Identify which cell holds the provided text, then report its (x, y) central coordinate. 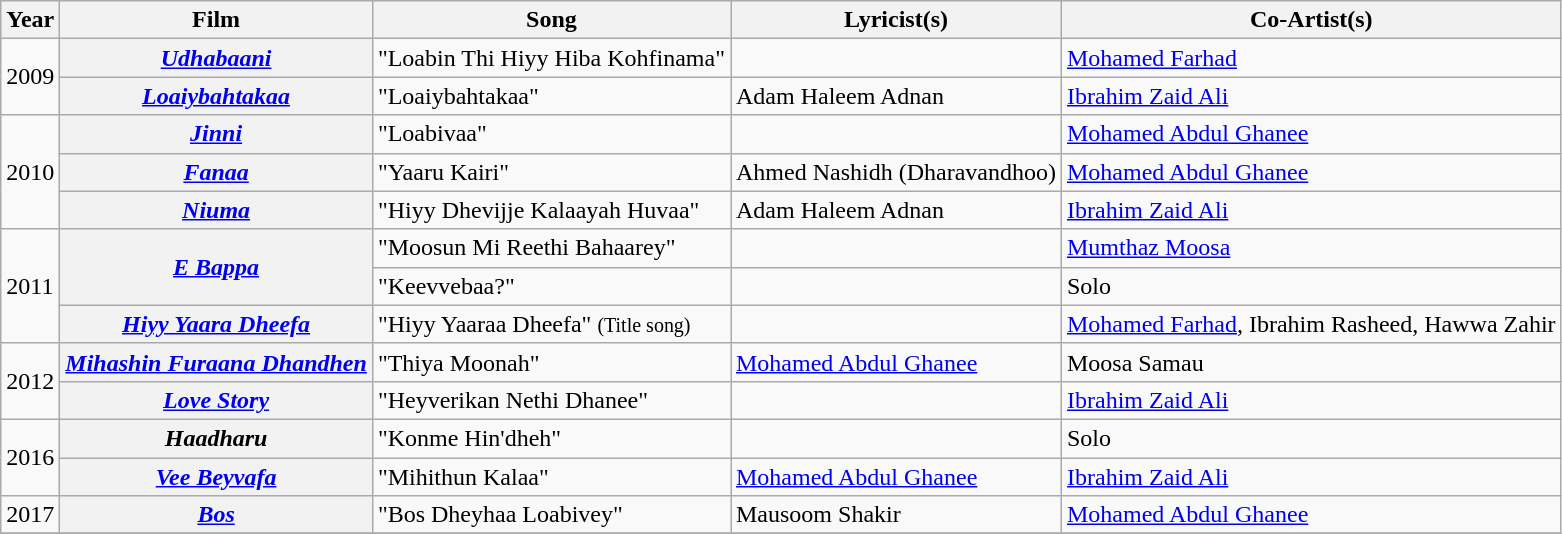
Year (30, 20)
E Bappa (216, 267)
Loaiybahtakaa (216, 96)
2016 (30, 457)
"Hiyy Yaaraa Dheefa" (Title song) (551, 324)
Love Story (216, 400)
"Yaaru Kairi" (551, 172)
Bos (216, 515)
"Mihithun Kalaa" (551, 477)
Mumthaz Moosa (1311, 248)
Mausoom Shakir (896, 515)
Song (551, 20)
Co-Artist(s) (1311, 20)
Jinni (216, 134)
2010 (30, 172)
Film (216, 20)
"Loaiybahtakaa" (551, 96)
Lyricist(s) (896, 20)
Vee Beyvafa (216, 477)
2011 (30, 286)
"Hiyy Dhevijje Kalaayah Huvaa" (551, 210)
"Bos Dheyhaa Loabivey" (551, 515)
Ahmed Nashidh (Dharavandhoo) (896, 172)
"Keevvebaa?" (551, 286)
Moosa Samau (1311, 362)
2017 (30, 515)
"Konme Hin'dheh" (551, 438)
Hiyy Yaara Dheefa (216, 324)
2009 (30, 77)
Mohamed Farhad, Ibrahim Rasheed, Hawwa Zahir (1311, 324)
Mohamed Farhad (1311, 58)
"Heyverikan Nethi Dhanee" (551, 400)
2012 (30, 381)
Niuma (216, 210)
"Moosun Mi Reethi Bahaarey" (551, 248)
"Loabin Thi Hiyy Hiba Kohfinama" (551, 58)
"Thiya Moonah" (551, 362)
Udhabaani (216, 58)
Mihashin Furaana Dhandhen (216, 362)
"Loabivaa" (551, 134)
Haadharu (216, 438)
Fanaa (216, 172)
